For the text-containing cell, return its midpoint in (X, Y) coordinate format. 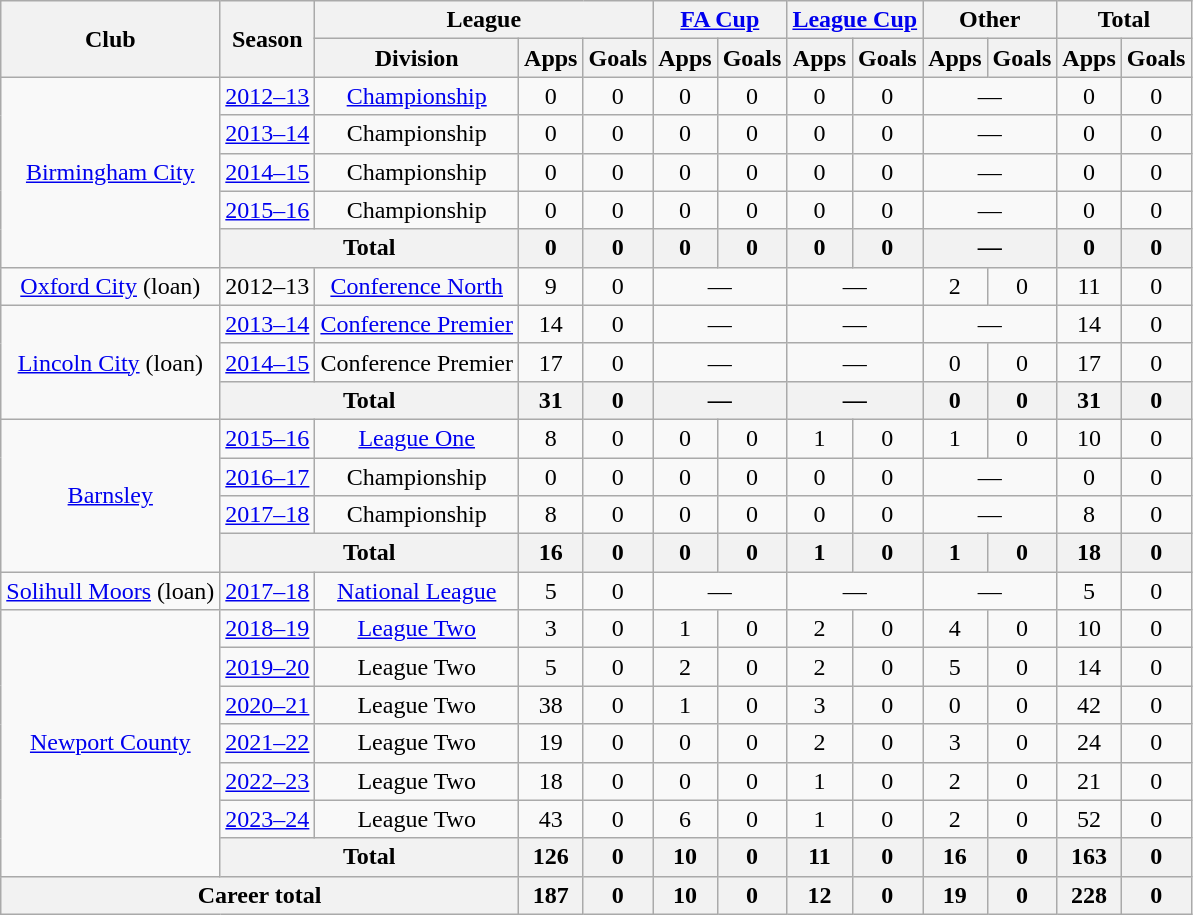
2019–20 (268, 667)
Other (990, 20)
Club (110, 39)
2020–21 (268, 705)
League One (417, 438)
9 (551, 286)
2021–22 (268, 743)
126 (551, 857)
League (484, 20)
38 (551, 705)
National League (417, 591)
2016–17 (268, 477)
Division (417, 58)
Birmingham City (110, 172)
Newport County (110, 743)
2022–23 (268, 781)
Conference North (417, 286)
228 (1089, 895)
League Cup (855, 20)
52 (1089, 819)
Career total (260, 895)
Oxford City (loan) (110, 286)
163 (1089, 857)
2023–24 (268, 819)
21 (1089, 781)
Lincoln City (loan) (110, 362)
Barnsley (110, 495)
42 (1089, 705)
43 (551, 819)
Season (268, 39)
2018–19 (268, 629)
6 (685, 819)
4 (955, 629)
12 (820, 895)
FA Cup (720, 20)
24 (1089, 743)
187 (551, 895)
Solihull Moors (loan) (110, 591)
